Detect which cell encompasses the target text, then output its [X, Y] center coordinate. 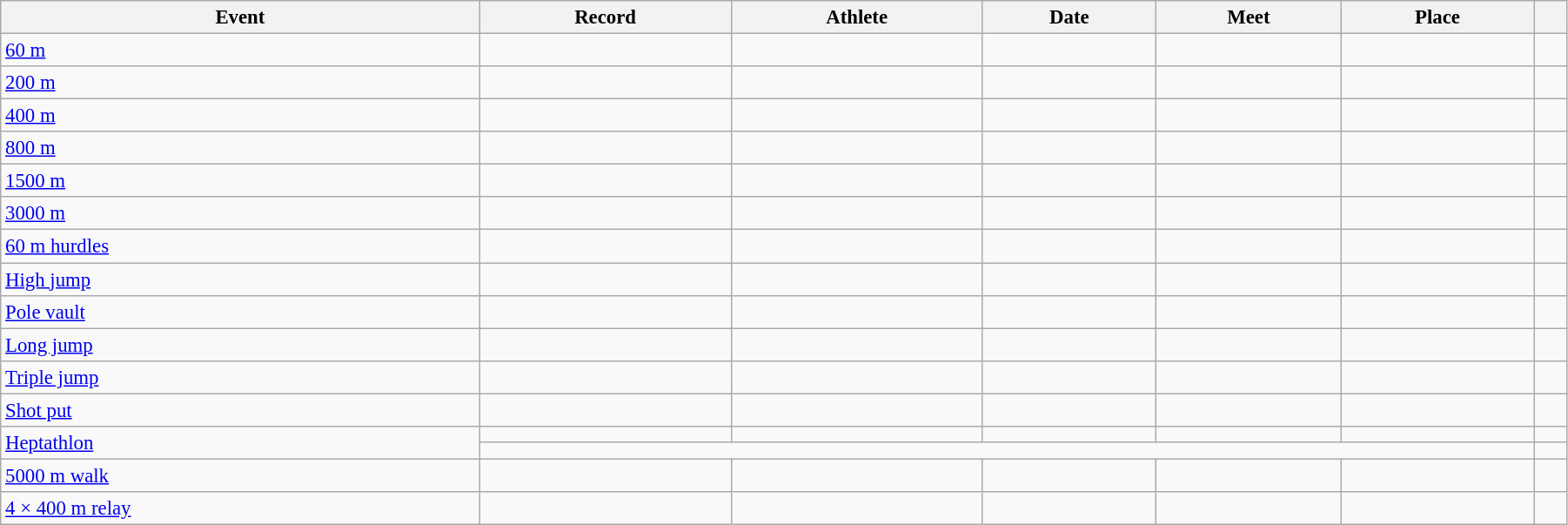
60 m [240, 50]
Athlete [856, 17]
3000 m [240, 213]
Meet [1250, 17]
Pole vault [240, 312]
Shot put [240, 410]
Event [240, 17]
Long jump [240, 345]
200 m [240, 83]
Record [606, 17]
High jump [240, 279]
Triple jump [240, 377]
800 m [240, 148]
Heptathlon [240, 443]
Date [1069, 17]
4 × 400 m relay [240, 508]
400 m [240, 116]
1500 m [240, 181]
60 m hurdles [240, 246]
Place [1437, 17]
5000 m walk [240, 475]
